For the text-containing cell, return its midpoint in [X, Y] coordinate format. 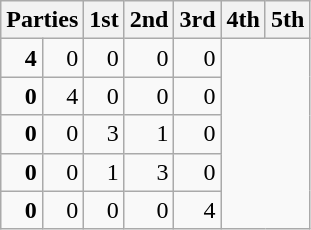
Parties [42, 20]
5th [287, 20]
4th [243, 20]
1st [104, 20]
2nd [149, 20]
3rd [198, 20]
